Locate the cell with the specified text and output its [X, Y] center coordinate. 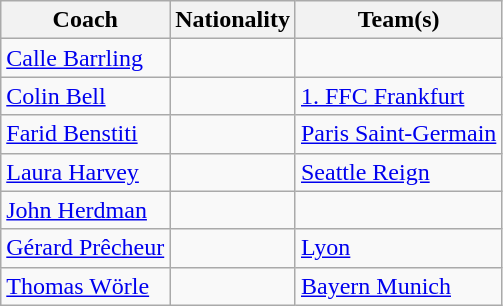
Farid Benstiti [86, 134]
Team(s) [398, 20]
Laura Harvey [86, 172]
Nationality [233, 20]
1. FFC Frankfurt [398, 96]
Thomas Wörle [86, 286]
Seattle Reign [398, 172]
Bayern Munich [398, 286]
Paris Saint-Germain [398, 134]
John Herdman [86, 210]
Colin Bell [86, 96]
Coach [86, 20]
Lyon [398, 248]
Gérard Prêcheur [86, 248]
Calle Barrling [86, 58]
